Find where the given text appears and provide that cell's center as (x, y) coordinate. 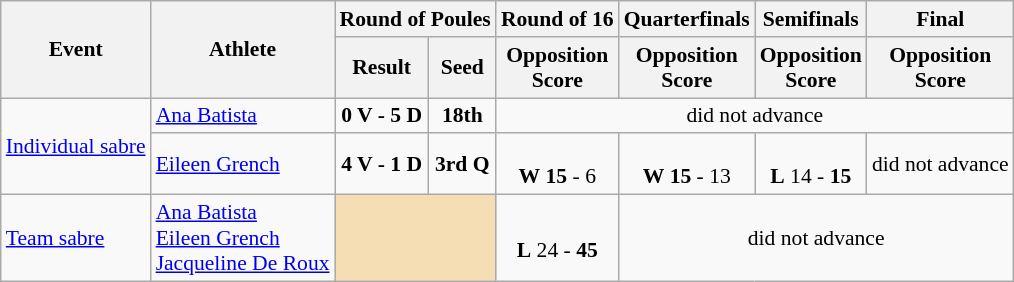
Seed (462, 68)
Semifinals (811, 19)
Round of Poules (416, 19)
0 V - 5 D (382, 116)
Eileen Grench (243, 164)
W 15 - 13 (687, 164)
Ana BatistaEileen GrenchJacqueline De Roux (243, 238)
Ana Batista (243, 116)
Individual sabre (76, 146)
Result (382, 68)
4 V - 1 D (382, 164)
18th (462, 116)
Round of 16 (558, 19)
Quarterfinals (687, 19)
Athlete (243, 50)
W 15 - 6 (558, 164)
Final (940, 19)
L 14 - 15 (811, 164)
L 24 - 45 (558, 238)
3rd Q (462, 164)
Event (76, 50)
Team sabre (76, 238)
